For the text-containing cell, return its midpoint in (x, y) coordinate format. 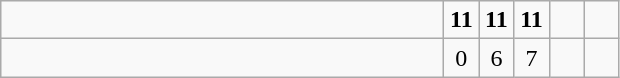
0 (462, 58)
7 (532, 58)
6 (496, 58)
